Pinpoint the cell where the given text exists, returning its [x, y] midpoint coordinate. 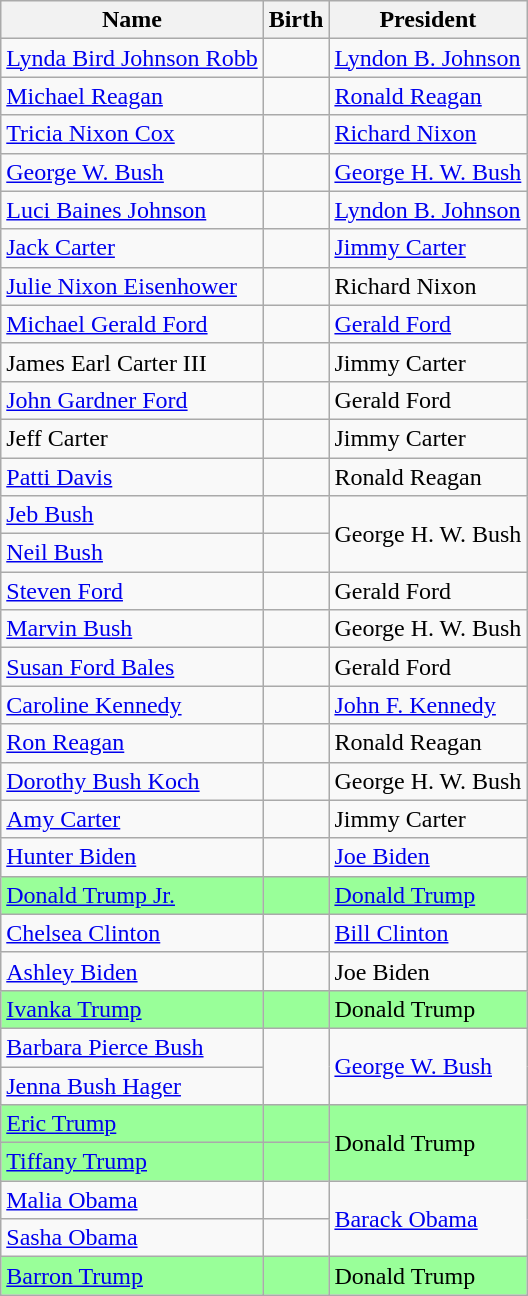
James Earl Carter III [132, 362]
Jeff Carter [132, 438]
President [428, 20]
Chelsea Clinton [132, 933]
Luci Baines Johnson [132, 210]
Barack Obama [428, 1219]
Malia Obama [132, 1200]
John F. Kennedy [428, 705]
Neil Bush [132, 553]
Hunter Biden [132, 857]
Susan Ford Bales [132, 667]
John Gardner Ford [132, 400]
Bill Clinton [428, 933]
Name [132, 20]
Jeb Bush [132, 515]
Ashley Biden [132, 971]
Michael Reagan [132, 96]
Jenna Bush Hager [132, 1085]
Eric Trump [132, 1124]
Caroline Kennedy [132, 705]
Michael Gerald Ford [132, 324]
Barron Trump [132, 1276]
Birth [296, 20]
Barbara Pierce Bush [132, 1047]
Sasha Obama [132, 1238]
Jack Carter [132, 248]
Dorothy Bush Koch [132, 781]
Patti Davis [132, 477]
Donald Trump Jr. [132, 895]
Steven Ford [132, 591]
Marvin Bush [132, 629]
Ivanka Trump [132, 1009]
Julie Nixon Eisenhower [132, 286]
Tricia Nixon Cox [132, 134]
Tiffany Trump [132, 1162]
Ron Reagan [132, 743]
Lynda Bird Johnson Robb [132, 58]
Amy Carter [132, 819]
